Find where the given text appears and provide that cell's center as [X, Y] coordinate. 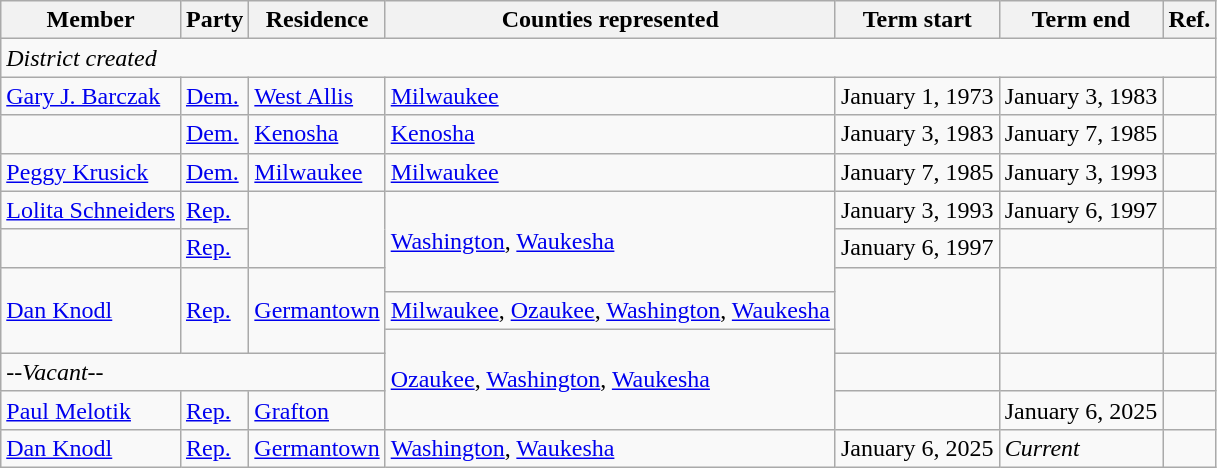
Ozaukee, Washington, Waukesha [610, 379]
Grafton [317, 410]
January 1, 1973 [917, 96]
Peggy Krusick [91, 172]
Lolita Schneiders [91, 210]
--Vacant-- [193, 372]
District created [608, 58]
West Allis [317, 96]
Ref. [1190, 20]
Milwaukee, Ozaukee, Washington, Waukesha [610, 310]
Term end [1081, 20]
Term start [917, 20]
Counties represented [610, 20]
Current [1081, 448]
Gary J. Barczak [91, 96]
Paul Melotik [91, 410]
Residence [317, 20]
Party [214, 20]
Member [91, 20]
